Return the [X, Y] coordinate for the center point of the cell that contains the specified text.  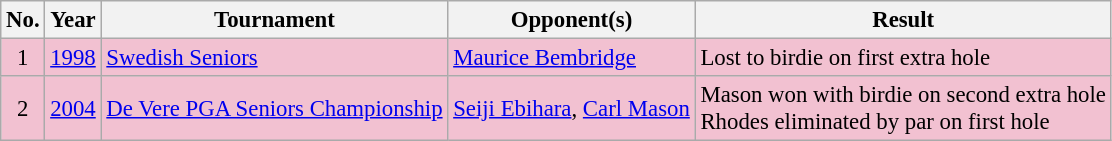
Swedish Seniors [274, 58]
1998 [73, 58]
No. [23, 20]
Result [903, 20]
Mason won with birdie on second extra holeRhodes eliminated by par on first hole [903, 108]
Lost to birdie on first extra hole [903, 58]
Year [73, 20]
Seiji Ebihara, Carl Mason [572, 108]
2 [23, 108]
Opponent(s) [572, 20]
Maurice Bembridge [572, 58]
1 [23, 58]
2004 [73, 108]
De Vere PGA Seniors Championship [274, 108]
Tournament [274, 20]
